Search for the cell housing the specified text and yield its (x, y) center coordinate. 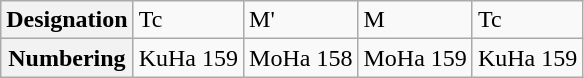
M' (301, 20)
Numbering (67, 58)
MoHa 159 (415, 58)
M (415, 20)
MoHa 158 (301, 58)
Designation (67, 20)
